Locate the cell with the specified text and output its [x, y] center coordinate. 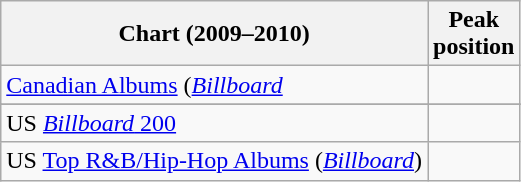
Chart (2009–2010) [214, 34]
Peakposition [474, 34]
Canadian Albums (Billboard [214, 85]
US Billboard 200 [214, 123]
US Top R&B/Hip-Hop Albums (Billboard) [214, 161]
